Scan for the cell matching the given text and deliver its [x, y] coordinate at center. 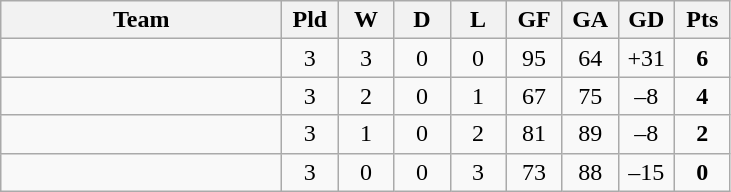
75 [590, 96]
73 [534, 172]
64 [590, 58]
W [366, 20]
L [478, 20]
GF [534, 20]
Pts [702, 20]
GD [646, 20]
6 [702, 58]
Pld [310, 20]
Team [142, 20]
89 [590, 134]
88 [590, 172]
D [422, 20]
95 [534, 58]
+31 [646, 58]
–15 [646, 172]
GA [590, 20]
4 [702, 96]
81 [534, 134]
67 [534, 96]
